Detect which cell encompasses the target text, then output its [X, Y] center coordinate. 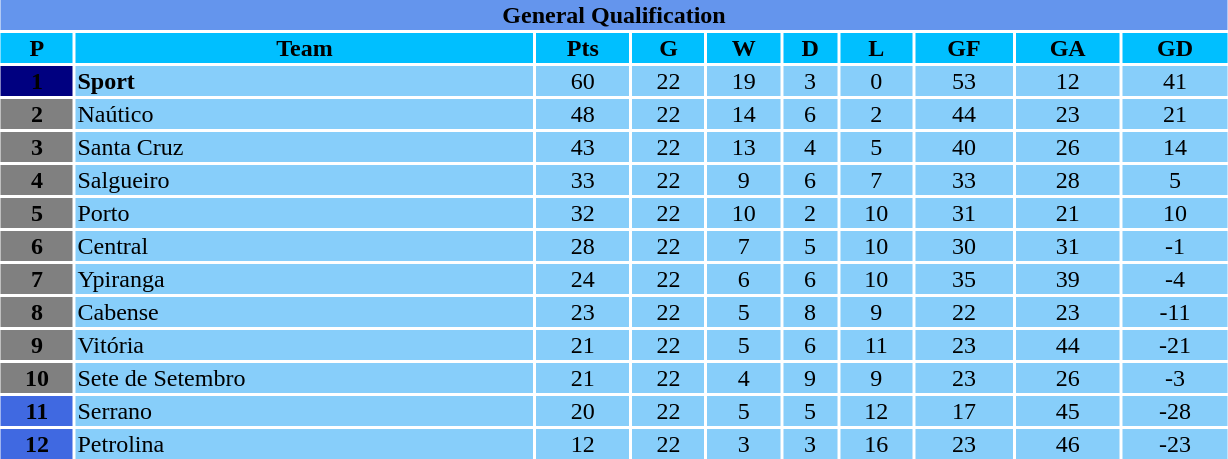
Central [304, 246]
16 [876, 444]
32 [583, 213]
-23 [1175, 444]
GD [1175, 48]
-21 [1175, 345]
13 [744, 147]
48 [583, 114]
45 [1068, 411]
40 [964, 147]
30 [964, 246]
41 [1175, 81]
19 [744, 81]
46 [1068, 444]
Cabense [304, 312]
General Qualification [614, 15]
-4 [1175, 279]
Salgueiro [304, 180]
-11 [1175, 312]
Sport [304, 81]
-28 [1175, 411]
GF [964, 48]
Vitória [304, 345]
1 [37, 81]
Porto [304, 213]
Petrolina [304, 444]
39 [1068, 279]
W [744, 48]
-1 [1175, 246]
53 [964, 81]
24 [583, 279]
17 [964, 411]
GA [1068, 48]
0 [876, 81]
L [876, 48]
43 [583, 147]
-3 [1175, 378]
20 [583, 411]
Naútico [304, 114]
60 [583, 81]
Serrano [304, 411]
35 [964, 279]
Team [304, 48]
P [37, 48]
G [669, 48]
Sete de Setembro [304, 378]
D [810, 48]
Ypiranga [304, 279]
Pts [583, 48]
Santa Cruz [304, 147]
